Provide the [x, y] coordinate of the cell's center where the given text is located.  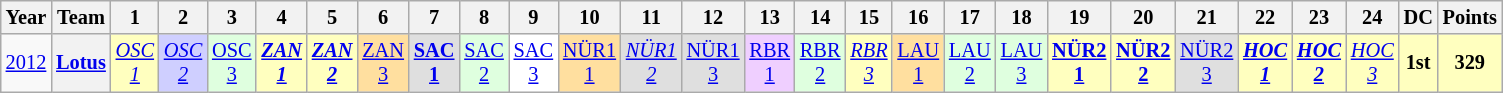
ZAN2 [332, 63]
OSC3 [232, 63]
NÜR11 [590, 63]
NÜR12 [652, 63]
19 [1079, 17]
NÜR23 [1206, 63]
17 [970, 17]
13 [769, 17]
21 [1206, 17]
1st [1418, 63]
1 [135, 17]
OSC1 [135, 63]
SAC3 [534, 63]
RBR3 [868, 63]
6 [383, 17]
HOC1 [1265, 63]
10 [590, 17]
5 [332, 17]
NÜR21 [1079, 63]
NÜR13 [714, 63]
SAC2 [484, 63]
LAU1 [918, 63]
SAC1 [434, 63]
15 [868, 17]
2012 [26, 63]
RBR2 [820, 63]
LAU3 [1022, 63]
329 [1470, 63]
Team [81, 17]
11 [652, 17]
2 [183, 17]
14 [820, 17]
HOC3 [1372, 63]
Year [26, 17]
NÜR22 [1143, 63]
Points [1470, 17]
ZAN3 [383, 63]
4 [281, 17]
ZAN1 [281, 63]
LAU2 [970, 63]
3 [232, 17]
Lotus [81, 63]
8 [484, 17]
7 [434, 17]
20 [1143, 17]
HOC2 [1319, 63]
12 [714, 17]
22 [1265, 17]
18 [1022, 17]
OSC2 [183, 63]
24 [1372, 17]
RBR1 [769, 63]
16 [918, 17]
DC [1418, 17]
23 [1319, 17]
9 [534, 17]
